Pinpoint the cell where the given text exists, returning its [X, Y] midpoint coordinate. 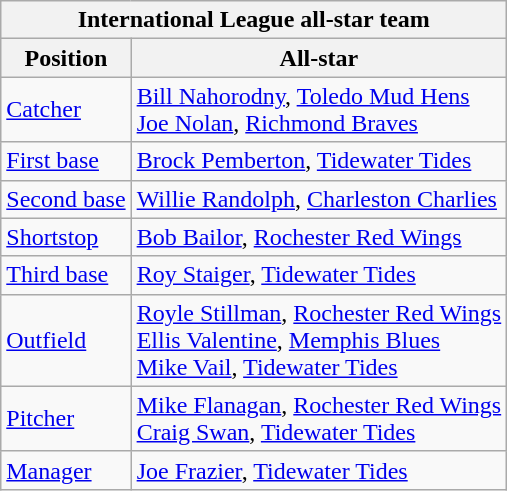
First base [66, 161]
Outfield [66, 340]
Royle Stillman, Rochester Red Wings Ellis Valentine, Memphis Blues Mike Vail, Tidewater Tides [319, 340]
Mike Flanagan, Rochester Red Wings Craig Swan, Tidewater Tides [319, 418]
Willie Randolph, Charleston Charlies [319, 199]
Brock Pemberton, Tidewater Tides [319, 161]
Catcher [66, 110]
Joe Frazier, Tidewater Tides [319, 470]
Position [66, 58]
Bob Bailor, Rochester Red Wings [319, 237]
Roy Staiger, Tidewater Tides [319, 275]
Third base [66, 275]
All-star [319, 58]
Bill Nahorodny, Toledo Mud Hens Joe Nolan, Richmond Braves [319, 110]
Second base [66, 199]
Pitcher [66, 418]
Shortstop [66, 237]
Manager [66, 470]
International League all-star team [254, 20]
